Capture the cell that displays the provided text and extract its (x, y) central coordinate. 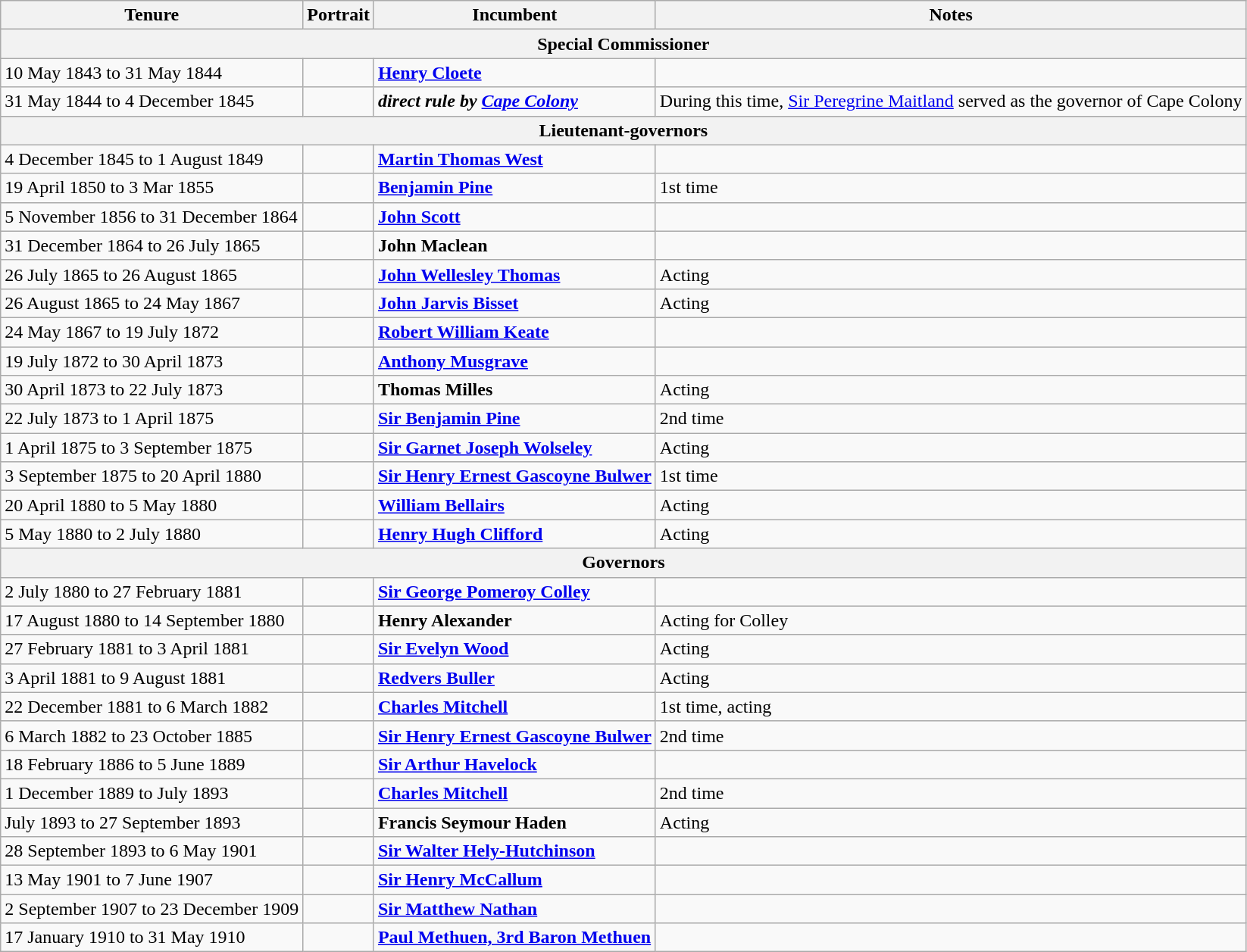
13 May 1901 to 7 June 1907 (152, 880)
Henry Alexander (514, 620)
4 December 1845 to 1 August 1849 (152, 159)
Anthony Musgrave (514, 361)
22 December 1881 to 6 March 1882 (152, 707)
2 July 1880 to 27 February 1881 (152, 591)
Tenure (152, 15)
2 September 1907 to 23 December 1909 (152, 909)
direct rule by Cape Colony (514, 101)
5 May 1880 to 2 July 1880 (152, 534)
26 August 1865 to 24 May 1867 (152, 303)
1 April 1875 to 3 September 1875 (152, 448)
19 April 1850 to 3 Mar 1855 (152, 188)
Sir Walter Hely-Hutchinson (514, 851)
26 July 1865 to 26 August 1865 (152, 274)
19 July 1872 to 30 April 1873 (152, 361)
17 January 1910 to 31 May 1910 (152, 938)
Thomas Milles (514, 390)
31 December 1864 to 26 July 1865 (152, 245)
Sir Garnet Joseph Wolseley (514, 448)
31 May 1844 to 4 December 1845 (152, 101)
5 November 1856 to 31 December 1864 (152, 217)
John Wellesley Thomas (514, 274)
30 April 1873 to 22 July 1873 (152, 390)
1st time, acting (951, 707)
22 July 1873 to 1 April 1875 (152, 419)
27 February 1881 to 3 April 1881 (152, 649)
Sir Arthur Havelock (514, 764)
Lieutenant-governors (623, 130)
Incumbent (514, 15)
Francis Seymour Haden (514, 822)
Henry Cloete (514, 73)
John Maclean (514, 245)
Benjamin Pine (514, 188)
Sir Matthew Nathan (514, 909)
Paul Methuen, 3rd Baron Methuen (514, 938)
3 September 1875 to 20 April 1880 (152, 476)
John Scott (514, 217)
17 August 1880 to 14 September 1880 (152, 620)
Redvers Buller (514, 678)
6 March 1882 to 23 October 1885 (152, 735)
Henry Hugh Clifford (514, 534)
Portrait (339, 15)
3 April 1881 to 9 August 1881 (152, 678)
Notes (951, 15)
1 December 1889 to July 1893 (152, 793)
During this time, Sir Peregrine Maitland served as the governor of Cape Colony (951, 101)
20 April 1880 to 5 May 1880 (152, 505)
Governors (623, 563)
Acting for Colley (951, 620)
July 1893 to 27 September 1893 (152, 822)
William Bellairs (514, 505)
Sir Evelyn Wood (514, 649)
18 February 1886 to 5 June 1889 (152, 764)
Robert William Keate (514, 332)
24 May 1867 to 19 July 1872 (152, 332)
Sir Benjamin Pine (514, 419)
Martin Thomas West (514, 159)
Special Commissioner (623, 44)
John Jarvis Bisset (514, 303)
28 September 1893 to 6 May 1901 (152, 851)
Sir George Pomeroy Colley (514, 591)
10 May 1843 to 31 May 1844 (152, 73)
Sir Henry McCallum (514, 880)
